Capture the cell that displays the provided text and extract its [x, y] central coordinate. 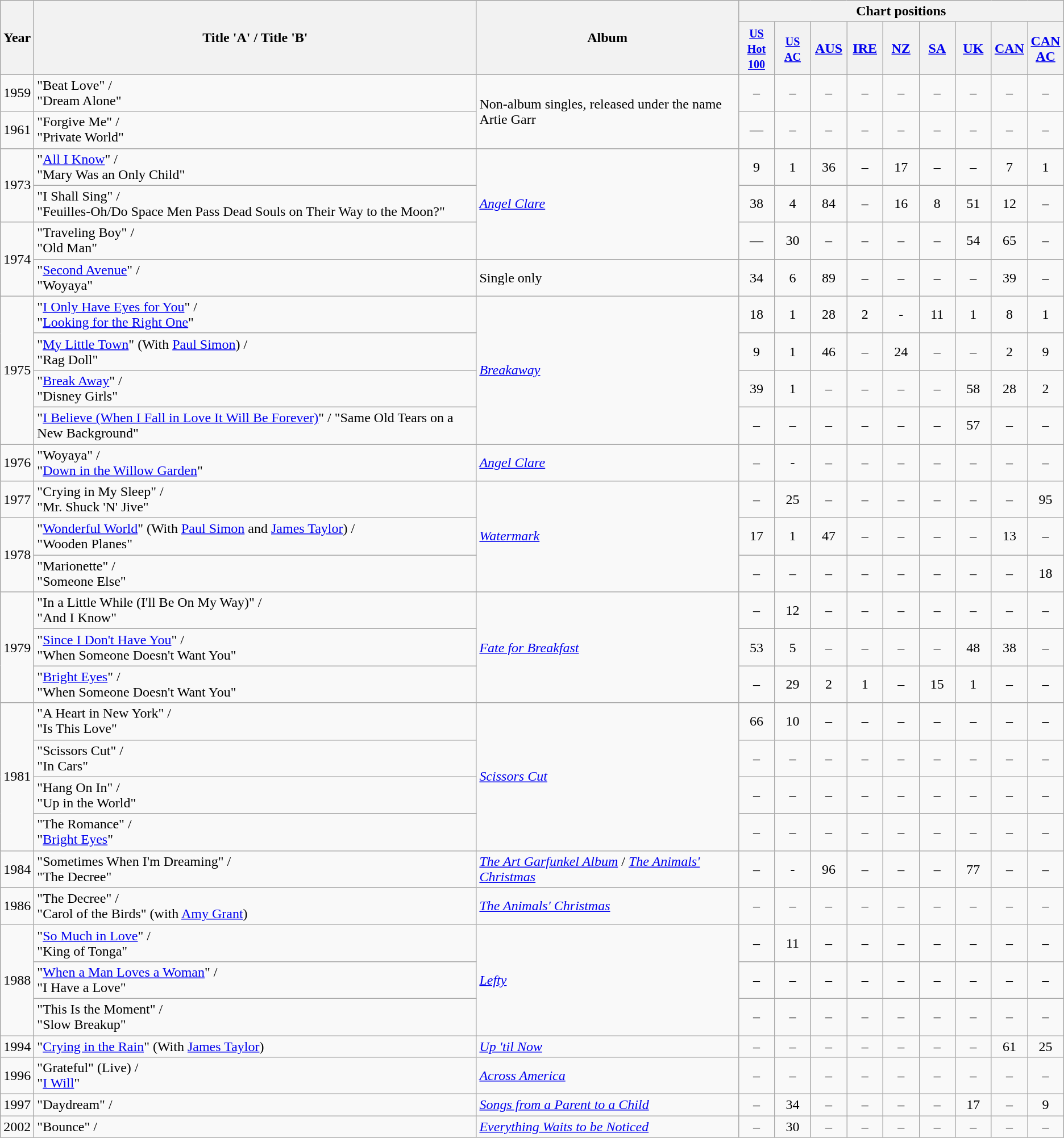
SA [937, 48]
36 [829, 167]
1997 [17, 1105]
1996 [17, 1076]
1974 [17, 259]
UK [974, 48]
"All I Know" / "Mary Was an Only Child" [255, 167]
1979 [17, 648]
47 [829, 536]
"My Little Town" (With Paul Simon) / "Rag Doll" [255, 351]
IRE [865, 48]
"I Believe (When I Fall in Love It Will Be Forever)" / "Same Old Tears on a New Background" [255, 425]
15 [937, 684]
4 [793, 203]
57 [974, 425]
Across America [607, 1076]
"In a Little While (I'll Be On My Way)" / "And I Know" [255, 610]
1975 [17, 370]
US Hot 100 [757, 48]
2002 [17, 1127]
48 [974, 648]
"Bounce" / [255, 1127]
Single only [607, 277]
Up 'til Now [607, 1046]
"Wonderful World" (With Paul Simon and James Taylor) / "Wooden Planes" [255, 536]
54 [974, 241]
1994 [17, 1046]
66 [757, 722]
58 [974, 389]
The Art Garfunkel Album / The Animals' Christmas [607, 869]
Everything Waits to be Noticed [607, 1127]
77 [974, 869]
"Marionette" / "Someone Else" [255, 574]
5 [793, 648]
65 [1009, 241]
"I Only Have Eyes for You" / "Looking for the Right One" [255, 315]
"Beat Love" / "Dream Alone" [255, 93]
24 [901, 351]
"So Much in Love" / "King of Tonga" [255, 943]
"I Shall Sing" / "Feuilles-Oh/Do Space Men Pass Dead Souls on Their Way to the Moon?" [255, 203]
"This Is the Moment" / "Slow Breakup" [255, 1017]
Chart positions [901, 11]
1959 [17, 93]
1976 [17, 462]
Title 'A' / Title 'B' [255, 37]
Album [607, 37]
84 [829, 203]
"Daydream" / [255, 1105]
"A Heart in New York" / "Is This Love" [255, 722]
Fate for Breakfast [607, 648]
1961 [17, 130]
"Crying in My Sleep" / "Mr. Shuck 'N' Jive" [255, 500]
"Grateful" (Live) / "I Will" [255, 1076]
"Bright Eyes" / "When Someone Doesn't Want You" [255, 684]
53 [757, 648]
"Break Away" / "Disney Girls" [255, 389]
51 [974, 203]
Lefty [607, 979]
NZ [901, 48]
"The Decree" / "Carol of the Birds" (with Amy Grant) [255, 906]
"Second Avenue" / "Woyaya" [255, 277]
16 [901, 203]
46 [829, 351]
1973 [17, 185]
1977 [17, 500]
Breakaway [607, 370]
1988 [17, 979]
Scissors Cut [607, 777]
"Traveling Boy" / "Old Man" [255, 241]
US AC [793, 48]
"Woyaya" / "Down in the Willow Garden" [255, 462]
96 [829, 869]
The Animals' Christmas [607, 906]
1986 [17, 906]
CAN AC [1046, 48]
Year [17, 37]
"Hang On In" / "Up in the World" [255, 795]
1981 [17, 777]
CAN [1009, 48]
Non-album singles, released under the name Artie Garr [607, 111]
"Scissors Cut" / "In Cars" [255, 758]
89 [829, 277]
"Forgive Me" / "Private World" [255, 130]
"Since I Don't Have You" / "When Someone Doesn't Want You" [255, 648]
1984 [17, 869]
"When a Man Loves a Woman" / "I Have a Love" [255, 979]
"The Romance" / "Bright Eyes" [255, 832]
95 [1046, 500]
AUS [829, 48]
13 [1009, 536]
7 [1009, 167]
Watermark [607, 536]
29 [793, 684]
61 [1009, 1046]
1978 [17, 555]
6 [793, 277]
"Crying in the Rain" (With James Taylor) [255, 1046]
Songs from a Parent to a Child [607, 1105]
10 [793, 722]
"Sometimes When I'm Dreaming" / "The Decree" [255, 869]
